Detect which cell encompasses the target text, then output its [x, y] center coordinate. 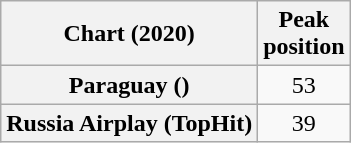
Chart (2020) [130, 34]
53 [304, 85]
Russia Airplay (TopHit) [130, 123]
Peakposition [304, 34]
Paraguay () [130, 85]
39 [304, 123]
